Output the (X, Y) coordinate of the center of the cell containing the given text.  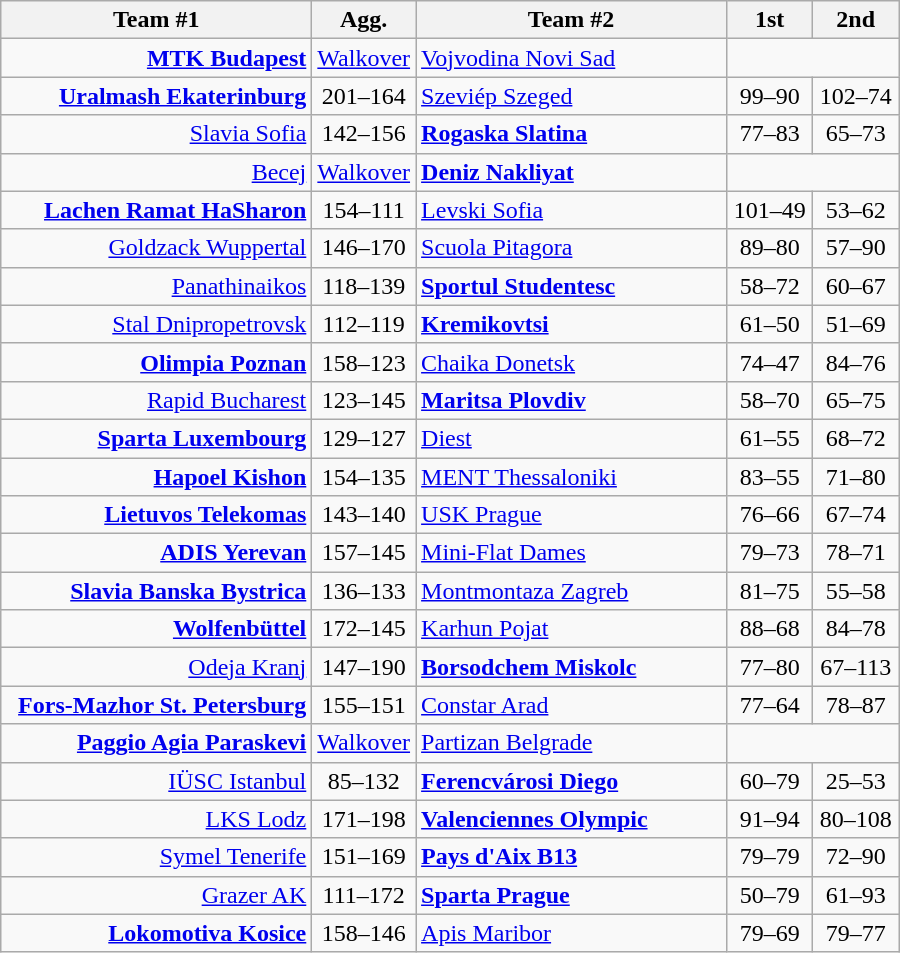
Rogaska Slatina (572, 134)
84–78 (856, 629)
76–66 (770, 515)
85–132 (364, 781)
Wolfenbüttel (156, 629)
Lachen Ramat HaSharon (156, 210)
111–172 (364, 895)
Montmontaza Zagreb (572, 591)
57–90 (856, 248)
Constar Arad (572, 705)
Panathinaikos (156, 286)
25–53 (856, 781)
78–71 (856, 553)
77–80 (770, 667)
Slavia Banska Bystrica (156, 591)
Symel Tenerife (156, 857)
83–55 (770, 477)
71–80 (856, 477)
112–119 (364, 324)
Lietuvos Telekomas (156, 515)
Apis Maribor (572, 933)
Lokomotiva Kosice (156, 933)
51–69 (856, 324)
Scuola Pitagora (572, 248)
151–169 (364, 857)
Fors-Mazhor St. Petersburg (156, 705)
Goldzack Wuppertal (156, 248)
91–94 (770, 819)
79–77 (856, 933)
Kremikovtsi (572, 324)
67–74 (856, 515)
155–151 (364, 705)
Slavia Sofia (156, 134)
Partizan Belgrade (572, 743)
Levski Sofia (572, 210)
84–76 (856, 362)
89–80 (770, 248)
Ferencvárosi Diego (572, 781)
123–145 (364, 400)
IÜSC Istanbul (156, 781)
80–108 (856, 819)
55–58 (856, 591)
142–156 (364, 134)
Maritsa Plovdiv (572, 400)
Valenciennes Olympic (572, 819)
Odeja Kranj (156, 667)
Paggio Agia Paraskevi (156, 743)
147–190 (364, 667)
78–87 (856, 705)
79–73 (770, 553)
50–79 (770, 895)
53–62 (856, 210)
158–123 (364, 362)
60–67 (856, 286)
99–90 (770, 96)
Agg. (364, 20)
74–47 (770, 362)
Mini-Flat Dames (572, 553)
Olimpia Poznan (156, 362)
65–73 (856, 134)
79–79 (770, 857)
Chaika Donetsk (572, 362)
Team #1 (156, 20)
81–75 (770, 591)
Pays d'Aix B13 (572, 857)
Borsodchem Miskolc (572, 667)
Deniz Nakliyat (572, 172)
Karhun Pojat (572, 629)
102–74 (856, 96)
158–146 (364, 933)
USK Prague (572, 515)
61–55 (770, 438)
171–198 (364, 819)
101–49 (770, 210)
77–64 (770, 705)
154–111 (364, 210)
Team #2 (572, 20)
118–139 (364, 286)
157–145 (364, 553)
154–135 (364, 477)
Sportul Studentesc (572, 286)
Sparta Luxembourg (156, 438)
Uralmash Ekaterinburg (156, 96)
MTK Budapest (156, 58)
65–75 (856, 400)
MENT Thessaloniki (572, 477)
58–70 (770, 400)
58–72 (770, 286)
Hapoel Kishon (156, 477)
72–90 (856, 857)
77–83 (770, 134)
2nd (856, 20)
146–170 (364, 248)
Sparta Prague (572, 895)
60–79 (770, 781)
129–127 (364, 438)
136–133 (364, 591)
Stal Dnipropetrovsk (156, 324)
68–72 (856, 438)
1st (770, 20)
Becej (156, 172)
201–164 (364, 96)
Grazer AK (156, 895)
Rapid Bucharest (156, 400)
79–69 (770, 933)
Szeviép Szeged (572, 96)
143–140 (364, 515)
Diest (572, 438)
88–68 (770, 629)
172–145 (364, 629)
ADIS Yerevan (156, 553)
67–113 (856, 667)
Vojvodina Novi Sad (572, 58)
61–50 (770, 324)
LKS Lodz (156, 819)
61–93 (856, 895)
